Find where the given text appears and provide that cell's center as [X, Y] coordinate. 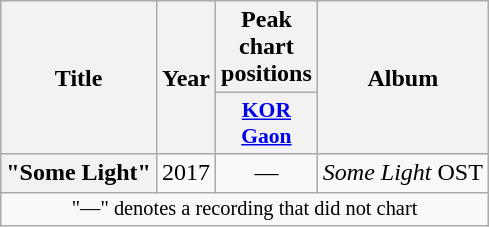
"—" denotes a recording that did not chart [245, 209]
Year [186, 78]
Album [402, 78]
Title [79, 78]
"Some Light" [79, 173]
— [267, 173]
2017 [186, 173]
KORGaon [267, 124]
Peak chartpositions [267, 47]
Some Light OST [402, 173]
